Identify which cell holds the provided text, then report its [X, Y] central coordinate. 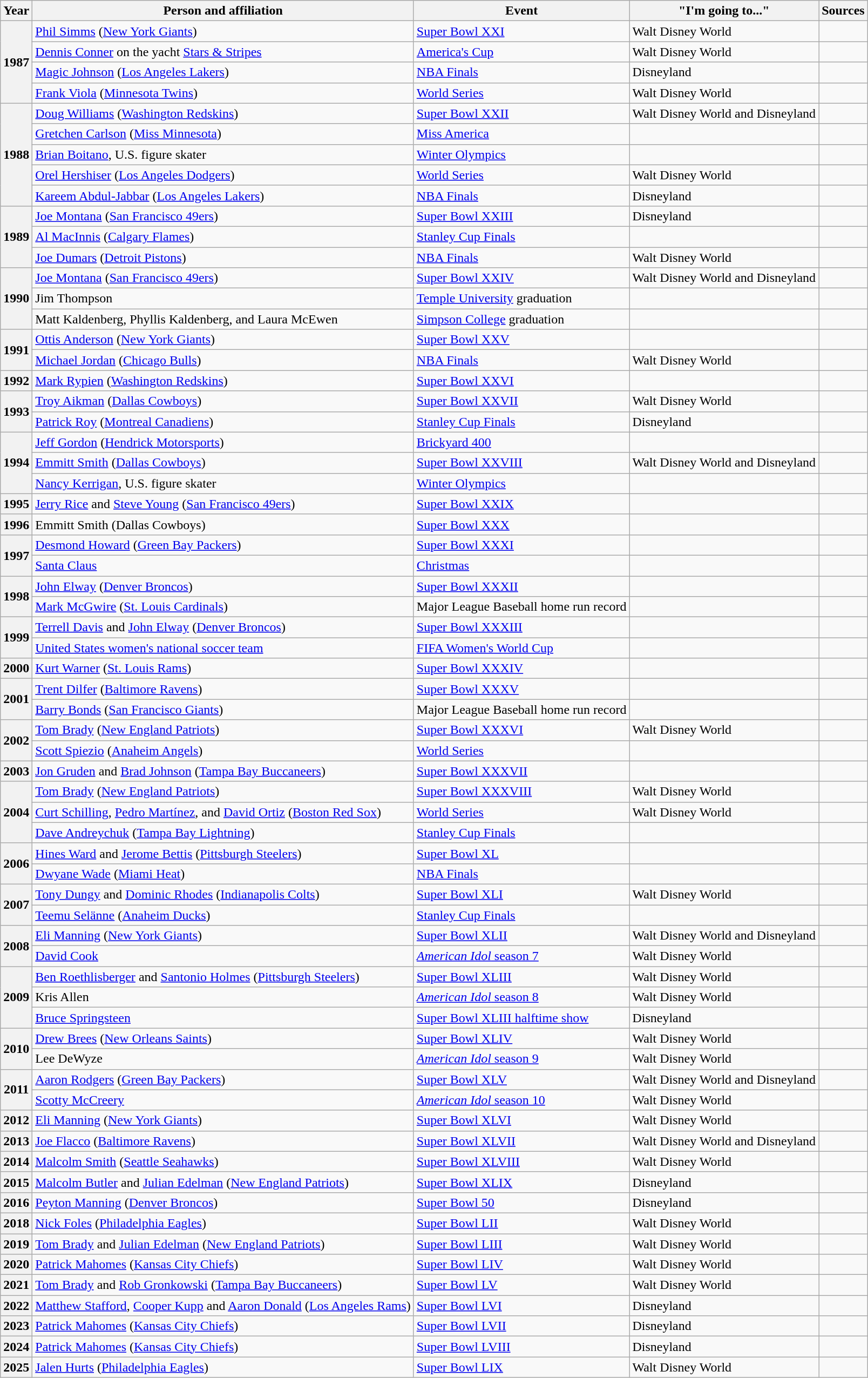
2003 [16, 771]
2014 [16, 1161]
Tom Brady and Rob Gronkowski (Tampa Bay Buccaneers) [223, 1285]
Super Bowl XXXIII [521, 627]
2021 [16, 1285]
Nick Foles (Philadelphia Eagles) [223, 1223]
Ottis Anderson (New York Giants) [223, 340]
Super Bowl XXII [521, 113]
Jalen Hurts (Philadelphia Eagles) [223, 1367]
Jim Thompson [223, 299]
Person and affiliation [223, 11]
David Cook [223, 956]
2007 [16, 904]
2018 [16, 1223]
2009 [16, 997]
Joe Flacco (Baltimore Ravens) [223, 1141]
2025 [16, 1367]
1993 [16, 411]
Mark McGwire (St. Louis Cardinals) [223, 607]
Super Bowl XLV [521, 1079]
Super Bowl XXIII [521, 216]
1987 [16, 62]
Super Bowl XXXVII [521, 771]
Al MacInnis (Calgary Flames) [223, 237]
Doug Williams (Washington Redskins) [223, 113]
FIFA Women's World Cup [521, 648]
Troy Aikman (Dallas Cowboys) [223, 401]
Super Bowl LIII [521, 1244]
Drew Brees (New Orleans Saints) [223, 1038]
Dave Andreychuk (Tampa Bay Lightning) [223, 833]
Brian Boitano, U.S. figure skater [223, 154]
2011 [16, 1090]
Super Bowl XXIV [521, 278]
2023 [16, 1326]
2006 [16, 863]
1997 [16, 555]
United States women's national soccer team [223, 648]
Super Bowl XXXVIII [521, 792]
"I'm going to..." [724, 11]
Super Bowl XXI [521, 31]
2020 [16, 1265]
Joe Dumars (Detroit Pistons) [223, 258]
Mark Rypien (Washington Redskins) [223, 381]
Barry Bonds (San Francisco Giants) [223, 710]
2002 [16, 740]
Aaron Rodgers (Green Bay Packers) [223, 1079]
Peyton Manning (Denver Broncos) [223, 1203]
Event [521, 11]
Year [16, 11]
Super Bowl LVIII [521, 1347]
Super Bowl XXXIV [521, 668]
Super Bowl XLIII halftime show [521, 1018]
John Elway (Denver Broncos) [223, 586]
Patrick Roy (Montreal Canadiens) [223, 422]
Curt Schilling, Pedro Martínez, and David Ortiz (Boston Red Sox) [223, 812]
Terrell Davis and John Elway (Denver Broncos) [223, 627]
Super Bowl XXVIII [521, 463]
Miss America [521, 134]
Kareem Abdul-Jabbar (Los Angeles Lakers) [223, 195]
America's Cup [521, 52]
2016 [16, 1203]
Super Bowl XXV [521, 340]
Lee DeWyze [223, 1059]
Super Bowl XXIX [521, 504]
2012 [16, 1120]
1992 [16, 381]
Super Bowl XLIX [521, 1182]
Matthew Stafford, Cooper Kupp and Aaron Donald (Los Angeles Rams) [223, 1306]
Brickyard 400 [521, 442]
2024 [16, 1347]
Michael Jordan (Chicago Bulls) [223, 360]
1991 [16, 350]
Christmas [521, 565]
Frank Viola (Minnesota Twins) [223, 93]
Super Bowl XXXII [521, 586]
Super Bowl LVI [521, 1306]
Matt Kaldenberg, Phyllis Kaldenberg, and Laura McEwen [223, 319]
Hines Ward and Jerome Bettis (Pittsburgh Steelers) [223, 853]
Dennis Conner on the yacht Stars & Stripes [223, 52]
Scott Spiezio (Anaheim Angels) [223, 751]
Super Bowl XXX [521, 524]
American Idol season 8 [521, 997]
Orel Hershiser (Los Angeles Dodgers) [223, 175]
Super Bowl XLIV [521, 1038]
Trent Dilfer (Baltimore Ravens) [223, 689]
Temple University graduation [521, 299]
Super Bowl XLI [521, 894]
2001 [16, 699]
Jon Gruden and Brad Johnson (Tampa Bay Buccaneers) [223, 771]
1989 [16, 237]
2004 [16, 812]
Super Bowl XLVIII [521, 1161]
Super Bowl XXXI [521, 545]
1996 [16, 524]
Malcolm Butler and Julian Edelman (New England Patriots) [223, 1182]
2013 [16, 1141]
Super Bowl XLII [521, 936]
Jeff Gordon (Hendrick Motorsports) [223, 442]
Sources [843, 11]
Tom Brady and Julian Edelman (New England Patriots) [223, 1244]
American Idol season 10 [521, 1100]
Super Bowl LIX [521, 1367]
Super Bowl XLIII [521, 977]
Simpson College graduation [521, 319]
Super Bowl XLVI [521, 1120]
Ben Roethlisberger and Santonio Holmes (Pittsburgh Steelers) [223, 977]
Super Bowl 50 [521, 1203]
1995 [16, 504]
Malcolm Smith (Seattle Seahawks) [223, 1161]
Super Bowl XXXV [521, 689]
Tony Dungy and Dominic Rhodes (Indianapolis Colts) [223, 894]
Super Bowl LV [521, 1285]
2010 [16, 1049]
Scotty McCreery [223, 1100]
2019 [16, 1244]
1988 [16, 154]
Super Bowl LVII [521, 1326]
Dwyane Wade (Miami Heat) [223, 874]
Jerry Rice and Steve Young (San Francisco 49ers) [223, 504]
Teemu Selänne (Anaheim Ducks) [223, 915]
2000 [16, 668]
1994 [16, 463]
Magic Johnson (Los Angeles Lakers) [223, 72]
American Idol season 7 [521, 956]
American Idol season 9 [521, 1059]
Kurt Warner (St. Louis Rams) [223, 668]
1998 [16, 596]
Nancy Kerrigan, U.S. figure skater [223, 483]
Super Bowl LII [521, 1223]
Super Bowl XXXVI [521, 730]
Super Bowl LIV [521, 1265]
2022 [16, 1306]
Santa Claus [223, 565]
2008 [16, 946]
Gretchen Carlson (Miss Minnesota) [223, 134]
Super Bowl XXVII [521, 401]
1999 [16, 638]
Kris Allen [223, 997]
1990 [16, 299]
Desmond Howard (Green Bay Packers) [223, 545]
Super Bowl XXVI [521, 381]
2015 [16, 1182]
Super Bowl XL [521, 853]
Phil Simms (New York Giants) [223, 31]
Super Bowl XLVII [521, 1141]
Bruce Springsteen [223, 1018]
